For the text-containing cell, return its midpoint in (x, y) coordinate format. 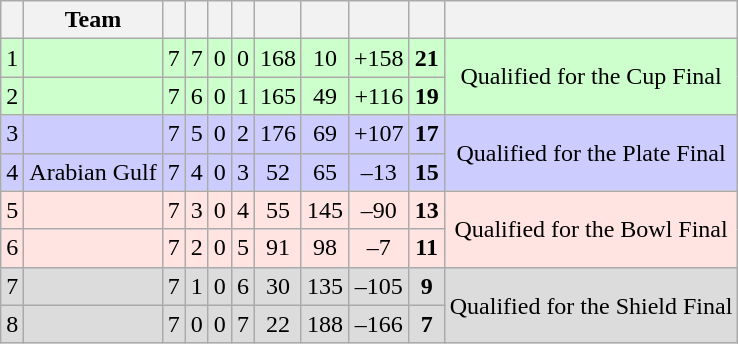
Qualified for the Plate Final (591, 153)
69 (324, 134)
98 (324, 248)
–7 (380, 248)
145 (324, 210)
55 (278, 210)
17 (426, 134)
188 (324, 324)
–90 (380, 210)
–166 (380, 324)
+107 (380, 134)
135 (324, 286)
21 (426, 58)
Team (93, 20)
Arabian Gulf (93, 172)
11 (426, 248)
+116 (380, 96)
168 (278, 58)
49 (324, 96)
Qualified for the Shield Final (591, 305)
–105 (380, 286)
91 (278, 248)
Qualified for the Cup Final (591, 77)
Qualified for the Bowl Final (591, 229)
–13 (380, 172)
19 (426, 96)
165 (278, 96)
10 (324, 58)
15 (426, 172)
52 (278, 172)
176 (278, 134)
9 (426, 286)
65 (324, 172)
30 (278, 286)
8 (12, 324)
+158 (380, 58)
22 (278, 324)
13 (426, 210)
